Scan for the cell matching the given text and deliver its (X, Y) coordinate at center. 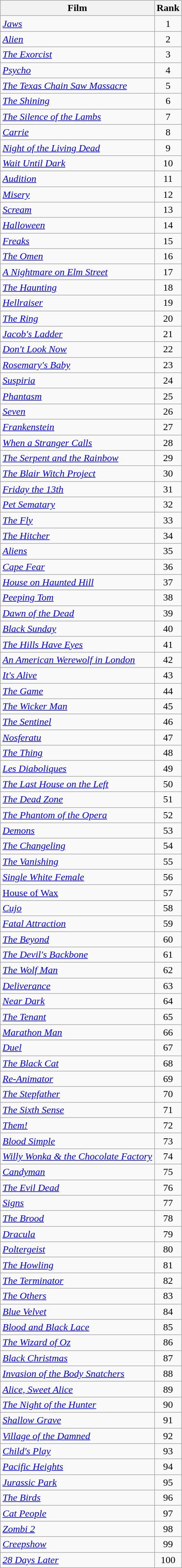
Alien (78, 39)
The Phantom of the Opera (78, 815)
51 (168, 799)
Pet Sematary (78, 505)
Cujo (78, 908)
Deliverance (78, 986)
Them! (78, 1125)
The Devil's Backbone (78, 955)
Carrie (78, 132)
Candyman (78, 1172)
Dracula (78, 1234)
48 (168, 753)
97 (168, 1513)
Peeping Tom (78, 598)
96 (168, 1498)
1 (168, 24)
The Birds (78, 1498)
58 (168, 908)
41 (168, 644)
Near Dark (78, 1001)
47 (168, 738)
A Nightmare on Elm Street (78, 272)
55 (168, 861)
77 (168, 1203)
The Howling (78, 1265)
The Fly (78, 520)
The Haunting (78, 287)
Les Diaboliques (78, 769)
67 (168, 1048)
83 (168, 1296)
The Dead Zone (78, 799)
The Night of the Hunter (78, 1405)
19 (168, 303)
The Exorcist (78, 55)
40 (168, 629)
88 (168, 1374)
63 (168, 986)
The Evil Dead (78, 1188)
The Hitcher (78, 536)
Cat People (78, 1513)
85 (168, 1327)
The Blair Witch Project (78, 474)
Halloween (78, 225)
Alice, Sweet Alice (78, 1389)
38 (168, 598)
91 (168, 1420)
18 (168, 287)
9 (168, 148)
28 (168, 442)
House of Wax (78, 892)
The Omen (78, 256)
Marathon Man (78, 1032)
7 (168, 117)
Poltergeist (78, 1250)
62 (168, 970)
The Sixth Sense (78, 1110)
Blood and Black Lace (78, 1327)
The Vanishing (78, 861)
Frankenstein (78, 427)
42 (168, 660)
Wait Until Dark (78, 163)
Rosemary's Baby (78, 365)
53 (168, 830)
Village of the Damned (78, 1435)
The Wizard of Oz (78, 1343)
35 (168, 551)
94 (168, 1467)
54 (168, 846)
24 (168, 380)
52 (168, 815)
6 (168, 101)
81 (168, 1265)
73 (168, 1141)
29 (168, 458)
95 (168, 1482)
The Changeling (78, 846)
Cape Fear (78, 567)
Nosferatu (78, 738)
Fatal Attraction (78, 923)
The Texas Chain Saw Massacre (78, 86)
The Game (78, 691)
The Tenant (78, 1017)
90 (168, 1405)
25 (168, 396)
33 (168, 520)
Dawn of the Dead (78, 613)
65 (168, 1017)
The Others (78, 1296)
Audition (78, 179)
64 (168, 1001)
Night of the Living Dead (78, 148)
Black Christmas (78, 1358)
13 (168, 210)
2 (168, 39)
37 (168, 582)
Child's Play (78, 1451)
Jacob's Ladder (78, 334)
17 (168, 272)
4 (168, 70)
The Terminator (78, 1281)
76 (168, 1188)
72 (168, 1125)
5 (168, 86)
60 (168, 939)
31 (168, 489)
79 (168, 1234)
Shallow Grave (78, 1420)
Willy Wonka & the Chocolate Factory (78, 1156)
The Beyond (78, 939)
23 (168, 365)
56 (168, 877)
92 (168, 1435)
39 (168, 613)
69 (168, 1079)
44 (168, 691)
Aliens (78, 551)
71 (168, 1110)
84 (168, 1312)
46 (168, 722)
75 (168, 1172)
Duel (78, 1048)
78 (168, 1219)
The Wicker Man (78, 707)
100 (168, 1560)
Black Sunday (78, 629)
11 (168, 179)
59 (168, 923)
49 (168, 769)
57 (168, 892)
The Wolf Man (78, 970)
Single White Female (78, 877)
93 (168, 1451)
14 (168, 225)
Suspiria (78, 380)
Phantasm (78, 396)
Blue Velvet (78, 1312)
Seven (78, 411)
Don't Look Now (78, 349)
The Thing (78, 753)
Hellraiser (78, 303)
Pacific Heights (78, 1467)
Signs (78, 1203)
8 (168, 132)
Creepshow (78, 1544)
Freaks (78, 241)
82 (168, 1281)
34 (168, 536)
Rank (168, 8)
The Sentinel (78, 722)
80 (168, 1250)
It's Alive (78, 675)
The Shining (78, 101)
Demons (78, 830)
Film (78, 8)
The Black Cat (78, 1063)
21 (168, 334)
An American Werewolf in London (78, 660)
22 (168, 349)
30 (168, 474)
The Stepfather (78, 1094)
89 (168, 1389)
Psycho (78, 70)
When a Stranger Calls (78, 442)
Zombi 2 (78, 1529)
Jaws (78, 24)
74 (168, 1156)
The Hills Have Eyes (78, 644)
Re-Animator (78, 1079)
36 (168, 567)
The Last House on the Left (78, 784)
12 (168, 194)
50 (168, 784)
28 Days Later (78, 1560)
86 (168, 1343)
The Brood (78, 1219)
20 (168, 318)
68 (168, 1063)
Jurassic Park (78, 1482)
The Ring (78, 318)
70 (168, 1094)
26 (168, 411)
10 (168, 163)
House on Haunted Hill (78, 582)
45 (168, 707)
27 (168, 427)
Misery (78, 194)
3 (168, 55)
99 (168, 1544)
Scream (78, 210)
15 (168, 241)
43 (168, 675)
61 (168, 955)
87 (168, 1358)
Blood Simple (78, 1141)
The Serpent and the Rainbow (78, 458)
16 (168, 256)
The Silence of the Lambs (78, 117)
Friday the 13th (78, 489)
32 (168, 505)
98 (168, 1529)
Invasion of the Body Snatchers (78, 1374)
66 (168, 1032)
